Return [x, y] of the center of cell containing provided text 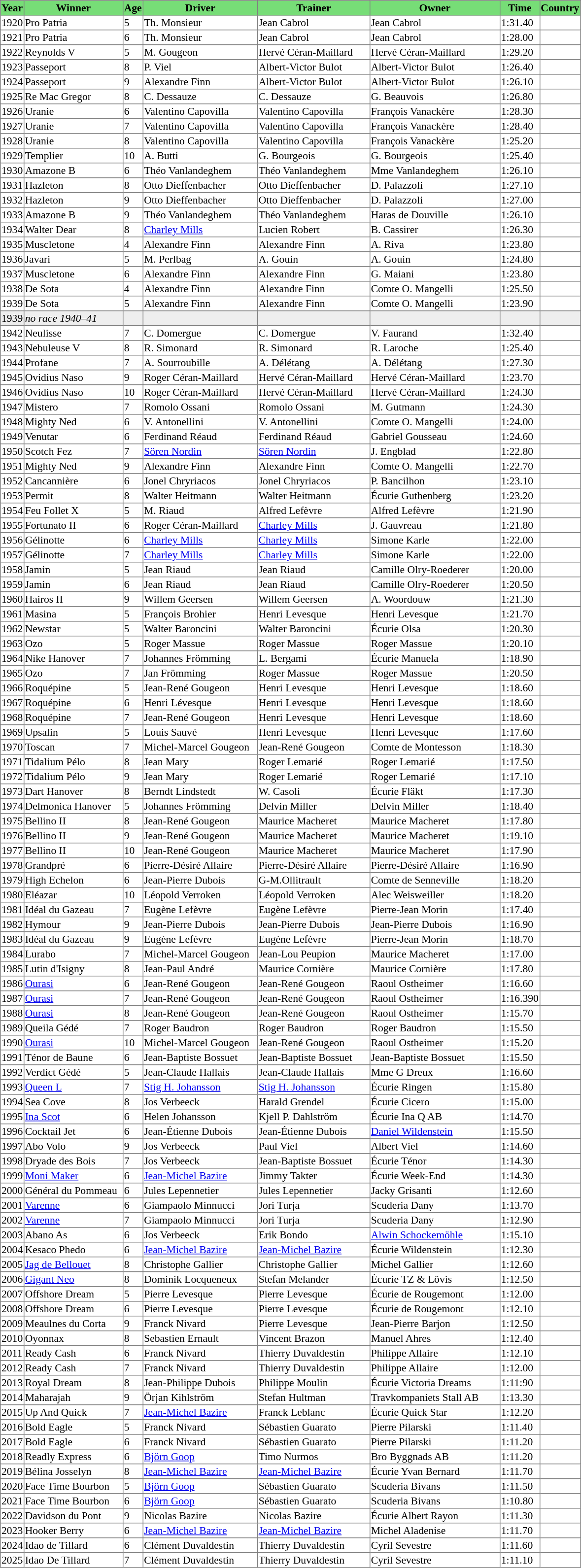
Delmonica Hanover [73, 806]
A. Sourroubille [200, 363]
Franck Leblanc [313, 1412]
1971 [12, 762]
1:24.00 [519, 422]
2008 [12, 1309]
Dryade des Bois [73, 1161]
Country [560, 8]
B. Cassirer [435, 230]
1994 [12, 1102]
1938 [12, 289]
M. Riaud [200, 511]
Ina Scot [73, 1117]
Eléazar [73, 895]
1937 [12, 274]
Javari [73, 259]
1984 [12, 954]
Écurie Ténor [435, 1161]
Dart Hanover [73, 791]
1921 [12, 37]
2006 [12, 1279]
V. Faurand [435, 333]
P. Bancilhon [435, 481]
1:17.60 [519, 732]
Alec Weisweiller [435, 895]
2016 [12, 1427]
1:20.30 [519, 629]
1973 [12, 791]
Paul Viel [313, 1146]
M. Gougeon [200, 52]
1:22.80 [519, 451]
1:20.10 [519, 644]
Kesaco Phedo [73, 1250]
1933 [12, 215]
Écurie Fläkt [435, 791]
1:18.90 [519, 658]
1964 [12, 658]
1958 [12, 570]
Jean-Lou Peupion [313, 954]
Gigant Neo [73, 1279]
1:11.60 [519, 1545]
2009 [12, 1324]
1953 [12, 496]
Lurabo [73, 954]
Masina [73, 614]
2007 [12, 1294]
Jacky Grisanti [435, 1191]
1:11:90 [519, 1383]
Nike Hanover [73, 658]
Berndt Lindstedt [200, 791]
1978 [12, 865]
Fortunato II [73, 525]
Meaulnes du Corta [73, 1324]
2004 [12, 1250]
1:23.20 [519, 496]
1:15.80 [519, 1087]
1923 [12, 67]
2012 [12, 1368]
L. Bergami [313, 658]
Bro Byggnads AB [435, 1457]
Erik Bondo [313, 1235]
2023 [12, 1531]
Royal Dream [73, 1383]
1928 [12, 141]
2025 [12, 1560]
Manuel Ahres [435, 1338]
2021 [12, 1501]
2017 [12, 1442]
1952 [12, 481]
Ténor de Baune [73, 1057]
A. Riva [435, 244]
Oyonnax [73, 1338]
A. Woordouw [435, 599]
1986 [12, 984]
Dominik Locqueneux [200, 1279]
Écurie Wildenstein [435, 1250]
1:26.40 [519, 67]
Templier [73, 156]
1:12.40 [519, 1338]
1:12.20 [519, 1412]
G. Maiani [435, 274]
2013 [12, 1383]
J. Gauvreau [435, 525]
2018 [12, 1457]
Vincent Brazon [313, 1338]
R. Laroche [435, 348]
Jean-Paul André [200, 969]
Alwin Schockemöhle [435, 1235]
1930 [12, 170]
1:20.00 [519, 570]
1989 [12, 1028]
G-M.Ollitrault [313, 880]
Écurie TZ & Lövis [435, 1279]
1:17.40 [519, 910]
1961 [12, 614]
2022 [12, 1516]
Daniel Wildenstein [435, 1131]
Lutin d'Isigny [73, 969]
1991 [12, 1057]
Sebastien Ernault [200, 1338]
1:28.40 [519, 126]
1:27.00 [519, 200]
1948 [12, 422]
Henri Lévesque [200, 703]
1:31.40 [519, 23]
1949 [12, 437]
1996 [12, 1131]
1920 [12, 23]
1945 [12, 377]
2020 [12, 1486]
Moni Maker [73, 1176]
1:26.30 [519, 230]
Idao De Tillard [73, 1560]
1:16.390 [519, 998]
Maharajah [73, 1398]
1942 [12, 333]
Écurie Week-End [435, 1176]
1983 [12, 939]
Louis Sauvé [200, 732]
1:28.30 [519, 111]
1:18.30 [519, 747]
Up And Quick [73, 1412]
1:21.30 [519, 599]
Reynolds V [73, 52]
1944 [12, 363]
1985 [12, 969]
Écurie Yvan Bernard [435, 1471]
Comte de Senneville [435, 880]
1:27.10 [519, 185]
1:22.70 [519, 466]
Mistero [73, 407]
1951 [12, 466]
1:23.10 [519, 481]
Scotch Fez [73, 451]
1:17.00 [519, 954]
2005 [12, 1264]
Philippe Moulin [313, 1383]
2011 [12, 1353]
1:17.90 [519, 851]
Time [519, 8]
1:19.10 [519, 836]
1:27.30 [519, 363]
P. Viel [200, 67]
1966 [12, 688]
1:24.80 [519, 259]
1:15.70 [519, 1013]
Permit [73, 496]
2002 [12, 1220]
2010 [12, 1338]
1:13.70 [519, 1205]
Écurie Manuela [435, 658]
A. Butti [200, 156]
1990 [12, 1043]
Gabriel Gousseau [435, 437]
Comte de Montesson [435, 747]
Verdict Gédé [73, 1072]
1:12.30 [519, 1250]
1959 [12, 584]
Lucien Robert [313, 230]
Re Mac Gregor [73, 97]
Stefan Melander [313, 1279]
Upsalin [73, 732]
Nebuleuse V [73, 348]
1965 [12, 673]
1:21.90 [519, 511]
1:21.70 [519, 614]
1:21.80 [519, 525]
Jan Frömming [200, 673]
1957 [12, 555]
Winner [73, 8]
1924 [12, 82]
1982 [12, 924]
Neulisse [73, 333]
1:32.40 [519, 333]
1974 [12, 806]
Abo Volo [73, 1146]
Jimmy Takter [313, 1176]
1929 [12, 156]
Trainer [313, 8]
Feu Follet X [73, 511]
1:23.70 [519, 377]
2015 [12, 1412]
Örjan Kihlström [200, 1398]
Owner [435, 8]
Profane [73, 363]
1:29.20 [519, 52]
Travkompaniets Stall AB [435, 1398]
1:23.90 [519, 304]
Venutar [73, 437]
Mme Vanlandeghem [435, 170]
1998 [12, 1161]
W. Casoli [313, 791]
Newstar [73, 629]
High Echelon [73, 880]
2014 [12, 1398]
1:25.50 [519, 289]
Stefan Hultman [313, 1398]
1925 [12, 97]
1934 [12, 230]
Jean-Pierre Barjon [435, 1324]
Haras de Douville [435, 215]
Harald Grendel [313, 1102]
Michel Gallier [435, 1264]
Hooker Berry [73, 1531]
2024 [12, 1545]
1:13.30 [519, 1398]
Abano As [73, 1235]
Kjell P. Dahlström [313, 1117]
1963 [12, 644]
M. Gutmann [435, 407]
Sea Cove [73, 1102]
1:10.80 [519, 1501]
1999 [12, 1176]
1997 [12, 1146]
Michel Aladenise [435, 1531]
Écurie Albert Rayon [435, 1516]
1979 [12, 880]
1968 [12, 717]
1:26.80 [519, 97]
Idao de Tillard [73, 1545]
Écurie Ringen [435, 1087]
1:15.00 [519, 1102]
Hairos II [73, 599]
2003 [12, 1235]
1969 [12, 732]
1:28.00 [519, 37]
1972 [12, 777]
Helen Johansson [200, 1117]
Cocktail Jet [73, 1131]
1927 [12, 126]
1926 [12, 111]
Davidson du Pont [73, 1516]
1:17.50 [519, 762]
1:11.40 [519, 1427]
1987 [12, 998]
1950 [12, 451]
Walter Dear [73, 230]
1962 [12, 629]
1988 [12, 1013]
Écurie Cicero [435, 1102]
Timo Nurmos [313, 1457]
2000 [12, 1191]
Écurie Ina Q AB [435, 1117]
Hymour [73, 924]
1:14.70 [519, 1117]
1:24.60 [519, 437]
1:15.10 [519, 1235]
1992 [12, 1072]
Queen L [73, 1087]
M. Perlbag [200, 259]
2019 [12, 1471]
1976 [12, 836]
1:12.90 [519, 1220]
Albert Viel [435, 1146]
1967 [12, 703]
1995 [12, 1117]
Général du Pommeau [73, 1191]
1931 [12, 185]
1955 [12, 525]
1:18.70 [519, 939]
1935 [12, 244]
1:11.10 [519, 1560]
1960 [12, 599]
Readly Express [73, 1457]
Écurie Guthenberg [435, 496]
J. Engblad [435, 451]
Jean-Philippe Dubois [200, 1383]
1:15.20 [519, 1043]
1936 [12, 259]
1981 [12, 910]
1993 [12, 1087]
1:14.60 [519, 1146]
Driver [200, 8]
Écurie Victoria Dreams [435, 1383]
Age [133, 8]
Écurie Quick Star [435, 1412]
1947 [12, 407]
Grandpré [73, 865]
2001 [12, 1205]
1956 [12, 540]
1:25.20 [519, 141]
1943 [12, 348]
1946 [12, 392]
1:11.50 [519, 1486]
Bélina Josselyn [73, 1471]
Cancannière [73, 481]
1:18.40 [519, 806]
Mme G Dreux [435, 1072]
Year [12, 8]
1970 [12, 747]
Queila Gédé [73, 1028]
1932 [12, 200]
1:17.30 [519, 791]
1922 [12, 52]
Écurie Olsa [435, 629]
no race 1940–41 [73, 318]
G. Beauvois [435, 97]
1954 [12, 511]
Toscan [73, 747]
François Brohier [200, 614]
1975 [12, 821]
1:17.10 [519, 777]
Jag de Bellouet [73, 1264]
1977 [12, 851]
1980 [12, 895]
1:11.30 [519, 1516]
